Capture the cell that displays the provided text and extract its [x, y] central coordinate. 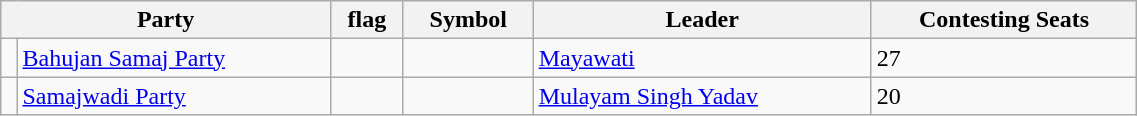
27 [1004, 58]
Party [166, 20]
Samajwadi Party [174, 96]
Symbol [468, 20]
Mayawati [702, 58]
Contesting Seats [1004, 20]
Mulayam Singh Yadav [702, 96]
Bahujan Samaj Party [174, 58]
flag [366, 20]
Leader [702, 20]
20 [1004, 96]
